For the text-containing cell, return its midpoint in [x, y] coordinate format. 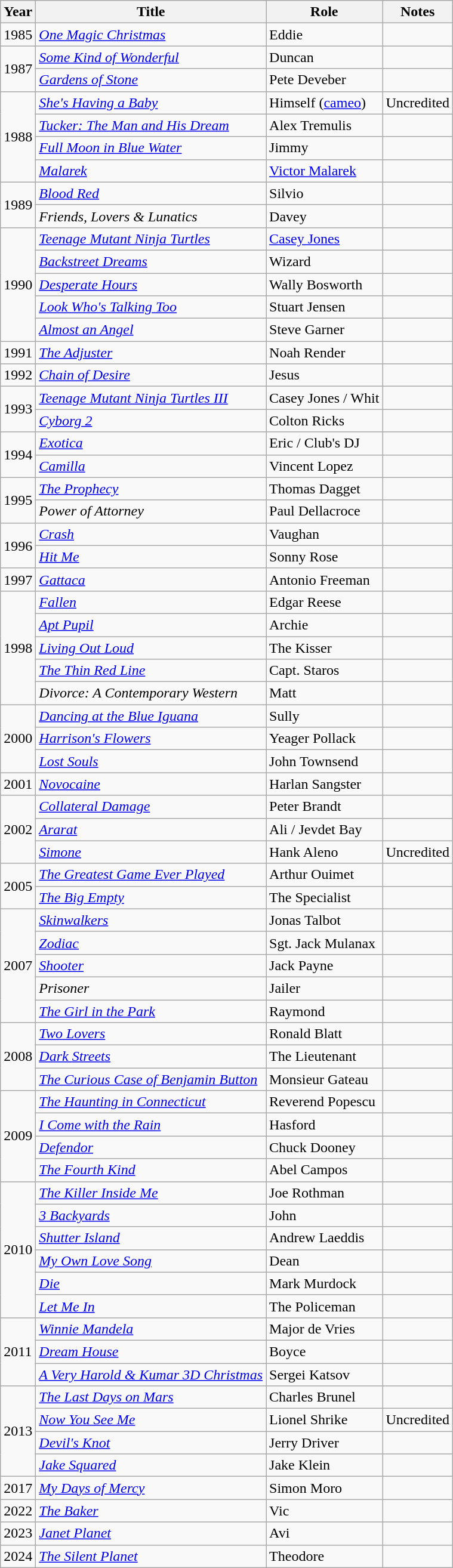
2002 [18, 829]
The Specialist [325, 897]
Simone [151, 852]
Jerry Driver [325, 1443]
Janet Planet [151, 1533]
Teenage Mutant Ninja Turtles [151, 239]
2001 [18, 784]
The Big Empty [151, 897]
Desperate Hours [151, 285]
My Days of Mercy [151, 1488]
2013 [18, 1431]
1997 [18, 579]
Jake Squared [151, 1465]
Andrew Laeddis [325, 1238]
Novocaine [151, 784]
2008 [18, 1057]
Jimmy [325, 148]
Harrison's Flowers [151, 739]
Fallen [151, 602]
The Prophecy [151, 489]
Living Out Loud [151, 647]
Eric / Club's DJ [325, 443]
Charles Brunel [325, 1397]
Capt. Staros [325, 671]
Pete Deveber [325, 80]
Exotica [151, 443]
2017 [18, 1488]
Hasford [325, 1125]
1996 [18, 545]
1991 [18, 353]
Chuck Dooney [325, 1147]
Alex Tremulis [325, 125]
Reverend Popescu [325, 1102]
Major de Vries [325, 1329]
Notes [418, 12]
Stuart Jensen [325, 307]
Joe Rothman [325, 1193]
Winnie Mandela [151, 1329]
Ali / Jevdet Bay [325, 829]
Antonio Freeman [325, 579]
The Greatest Game Ever Played [151, 875]
Yeager Pollack [325, 739]
Victor Malarek [325, 171]
2009 [18, 1136]
Year [18, 12]
Two Lovers [151, 1034]
Teenage Mutant Ninja Turtles III [151, 398]
Archie [325, 625]
Gardens of Stone [151, 80]
Zodiac [151, 943]
Malarek [151, 171]
Arthur Ouimet [325, 875]
Chain of Desire [151, 375]
The Haunting in Connecticut [151, 1102]
Jailer [325, 988]
Sonny Rose [325, 557]
Hit Me [151, 557]
Wally Bosworth [325, 285]
Vic [325, 1511]
Dark Streets [151, 1057]
Prisoner [151, 988]
Title [151, 12]
Sgt. Jack Mulanax [325, 943]
Sully [325, 716]
Jake Klein [325, 1465]
The Adjuster [151, 353]
2022 [18, 1511]
The Curious Case of Benjamin Button [151, 1079]
1994 [18, 455]
1988 [18, 137]
Tucker: The Man and His Dream [151, 125]
The Kisser [325, 647]
Skinwalkers [151, 920]
The Last Days on Mars [151, 1397]
Die [151, 1283]
1985 [18, 35]
Role [325, 12]
Shooter [151, 965]
She's Having a Baby [151, 103]
Devil's Knot [151, 1443]
A Very Harold & Kumar 3D Christmas [151, 1374]
1990 [18, 284]
I Come with the Rain [151, 1125]
Colton Ricks [325, 421]
Full Moon in Blue Water [151, 148]
The Killer Inside Me [151, 1193]
Gattaca [151, 579]
The Policeman [325, 1306]
Eddie [325, 35]
Raymond [325, 1011]
2023 [18, 1533]
2024 [18, 1556]
2010 [18, 1249]
Now You See Me [151, 1420]
Monsieur Gateau [325, 1079]
1993 [18, 409]
Vincent Lopez [325, 466]
Friends, Lovers & Lunatics [151, 216]
Davey [325, 216]
Sergei Katsov [325, 1374]
Avi [325, 1533]
One Magic Christmas [151, 35]
Camilla [151, 466]
Almost an Angel [151, 330]
The Baker [151, 1511]
Silvio [325, 193]
Himself (cameo) [325, 103]
Dean [325, 1261]
The Girl in the Park [151, 1011]
Some Kind of Wonderful [151, 57]
Harlan Sangster [325, 784]
1998 [18, 647]
Backstreet Dreams [151, 261]
Ararat [151, 829]
Cyborg 2 [151, 421]
Jonas Talbot [325, 920]
Jack Payne [325, 965]
Shutter Island [151, 1238]
Abel Campos [325, 1170]
1992 [18, 375]
1995 [18, 500]
Paul Dellacroce [325, 511]
Steve Garner [325, 330]
1989 [18, 205]
Casey Jones / Whit [325, 398]
Peter Brandt [325, 807]
Hank Aleno [325, 852]
Theodore [325, 1556]
2007 [18, 965]
The Lieutenant [325, 1057]
Simon Moro [325, 1488]
John Townsend [325, 761]
The Thin Red Line [151, 671]
Ronald Blatt [325, 1034]
Dream House [151, 1351]
Noah Render [325, 353]
Boyce [325, 1351]
2000 [18, 739]
2005 [18, 886]
2011 [18, 1351]
Matt [325, 693]
John [325, 1215]
Jesus [325, 375]
Let Me In [151, 1306]
Look Who's Talking Too [151, 307]
The Fourth Kind [151, 1170]
Casey Jones [325, 239]
Vaughan [325, 534]
3 Backyards [151, 1215]
Collateral Damage [151, 807]
Wizard [325, 261]
Lost Souls [151, 761]
Mark Murdock [325, 1283]
Duncan [325, 57]
Lionel Shrike [325, 1420]
My Own Love Song [151, 1261]
Crash [151, 534]
Blood Red [151, 193]
Defendor [151, 1147]
Power of Attorney [151, 511]
Dancing at the Blue Iguana [151, 716]
1987 [18, 69]
Thomas Dagget [325, 489]
Apt Pupil [151, 625]
Edgar Reese [325, 602]
Divorce: A Contemporary Western [151, 693]
The Silent Planet [151, 1556]
